Extract the [X, Y] coordinate from the center of the cell holding the provided text.  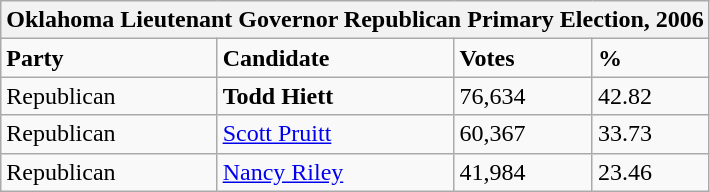
Votes [524, 58]
42.82 [650, 96]
% [650, 58]
60,367 [524, 134]
23.46 [650, 172]
Todd Hiett [336, 96]
41,984 [524, 172]
Candidate [336, 58]
Nancy Riley [336, 172]
Oklahoma Lieutenant Governor Republican Primary Election, 2006 [356, 20]
76,634 [524, 96]
Party [109, 58]
33.73 [650, 134]
Scott Pruitt [336, 134]
